From the cell containing the given text, extract its center point as [X, Y] coordinate. 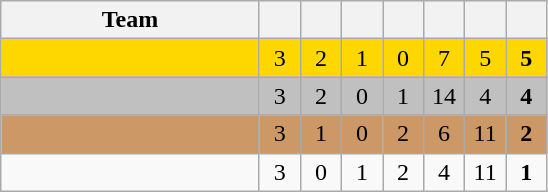
7 [444, 58]
Team [130, 20]
14 [444, 96]
6 [444, 134]
